Extract the [X, Y] coordinate from the center of the cell holding the provided text.  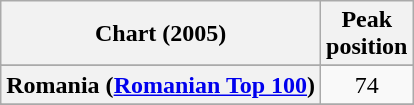
74 [367, 85]
Peakposition [367, 34]
Romania (Romanian Top 100) [161, 85]
Chart (2005) [161, 34]
